Pinpoint the cell where the given text exists, returning its [X, Y] midpoint coordinate. 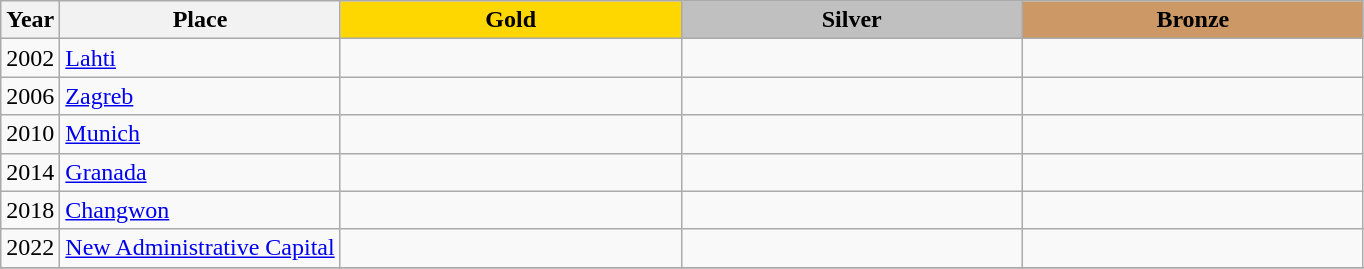
Lahti [200, 58]
2010 [30, 134]
2002 [30, 58]
Place [200, 20]
2014 [30, 172]
Gold [510, 20]
Year [30, 20]
Granada [200, 172]
2022 [30, 248]
Zagreb [200, 96]
Changwon [200, 210]
New Administrative Capital [200, 248]
Bronze [1192, 20]
2006 [30, 96]
2018 [30, 210]
Munich [200, 134]
Silver [852, 20]
